Detect which cell encompasses the target text, then output its [X, Y] center coordinate. 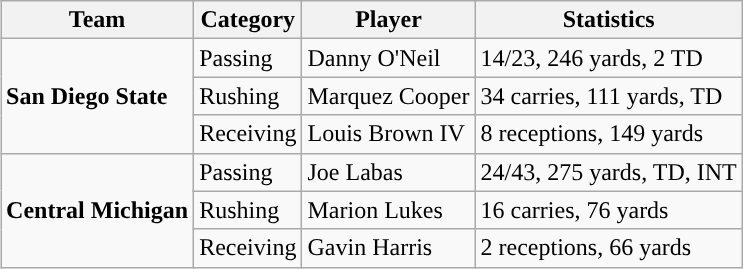
Louis Brown IV [388, 134]
16 carries, 76 yards [608, 210]
Statistics [608, 20]
8 receptions, 149 yards [608, 134]
Joe Labas [388, 172]
34 carries, 111 yards, TD [608, 96]
Gavin Harris [388, 248]
Team [98, 20]
14/23, 246 yards, 2 TD [608, 58]
Player [388, 20]
Danny O'Neil [388, 58]
Marion Lukes [388, 210]
24/43, 275 yards, TD, INT [608, 172]
Central Michigan [98, 210]
Category [248, 20]
San Diego State [98, 96]
Marquez Cooper [388, 96]
2 receptions, 66 yards [608, 248]
